Extract the (X, Y) coordinate from the center of the cell holding the provided text.  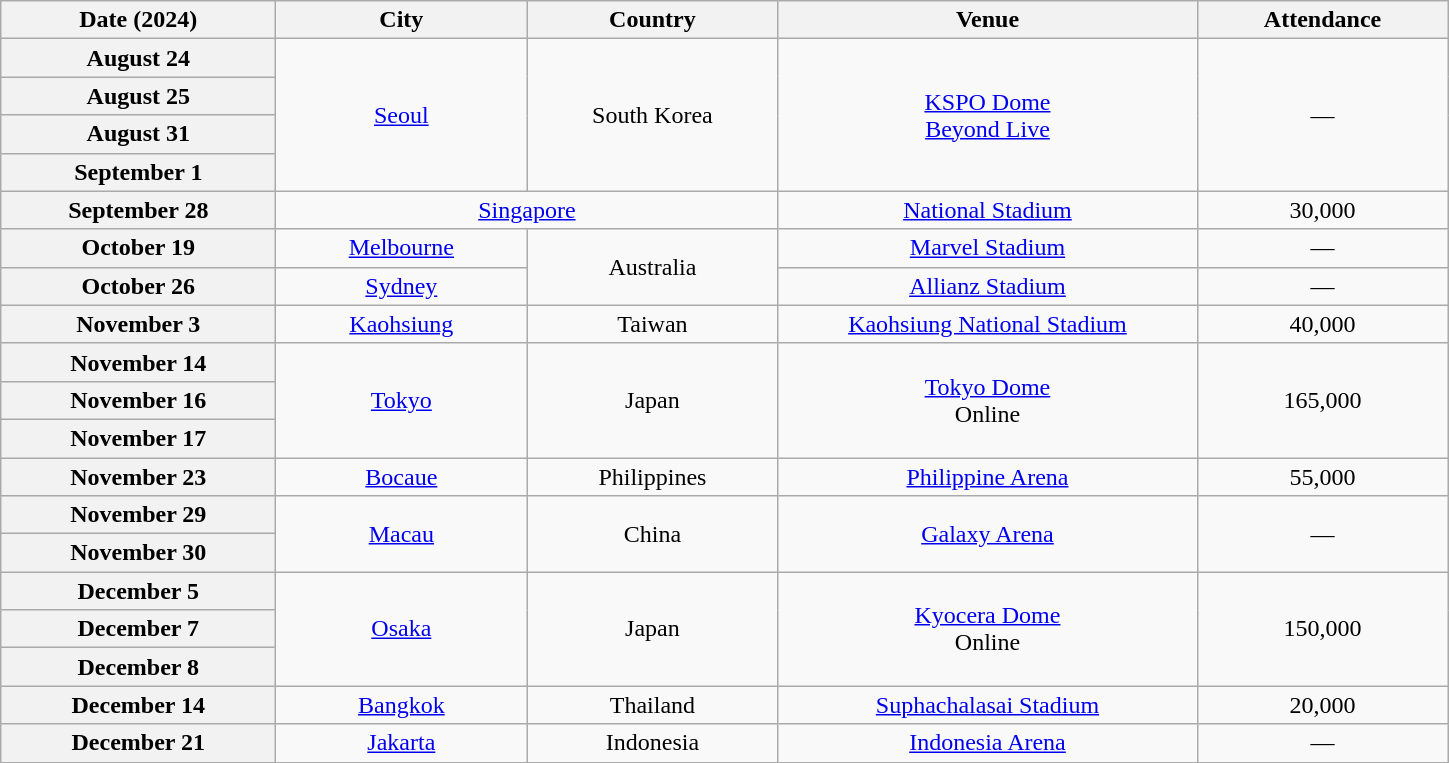
December 8 (138, 667)
Philippines (652, 477)
China (652, 534)
Galaxy Arena (988, 534)
Thailand (652, 705)
Country (652, 20)
Indonesia Arena (988, 743)
South Korea (652, 115)
55,000 (1322, 477)
City (402, 20)
Tokyo DomeOnline (988, 400)
September 28 (138, 210)
Philippine Arena (988, 477)
Kaohsiung National Stadium (988, 324)
30,000 (1322, 210)
August 31 (138, 134)
165,000 (1322, 400)
November 17 (138, 438)
Osaka (402, 629)
November 29 (138, 515)
November 3 (138, 324)
December 5 (138, 591)
Singapore (527, 210)
November 14 (138, 362)
Jakarta (402, 743)
20,000 (1322, 705)
December 21 (138, 743)
August 24 (138, 58)
December 7 (138, 629)
Date (2024) (138, 20)
National Stadium (988, 210)
Kaohsiung (402, 324)
December 14 (138, 705)
November 30 (138, 553)
Attendance (1322, 20)
Melbourne (402, 248)
October 26 (138, 286)
Suphachalasai Stadium (988, 705)
Allianz Stadium (988, 286)
Australia (652, 267)
October 19 (138, 248)
Indonesia (652, 743)
Bangkok (402, 705)
September 1 (138, 172)
150,000 (1322, 629)
November 23 (138, 477)
Macau (402, 534)
Kyocera DomeOnline (988, 629)
Tokyo (402, 400)
Sydney (402, 286)
August 25 (138, 96)
Bocaue (402, 477)
Marvel Stadium (988, 248)
Seoul (402, 115)
Venue (988, 20)
Taiwan (652, 324)
November 16 (138, 400)
KSPO DomeBeyond Live (988, 115)
40,000 (1322, 324)
